Provide the (x, y) coordinate of the cell's center where the given text is located.  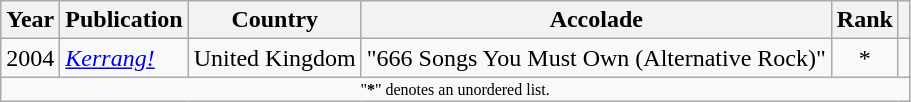
"666 Songs You Must Own (Alternative Rock)" (596, 58)
Country (274, 20)
Kerrang! (124, 58)
2004 (30, 58)
* (864, 58)
United Kingdom (274, 58)
Accolade (596, 20)
"*" denotes an unordered list. (456, 89)
Publication (124, 20)
Year (30, 20)
Rank (864, 20)
